Output the [x, y] coordinate of the center of the cell containing the given text.  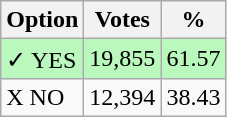
✓ YES [42, 59]
% [194, 20]
X NO [42, 97]
Votes [122, 20]
19,855 [122, 59]
12,394 [122, 97]
38.43 [194, 97]
61.57 [194, 59]
Option [42, 20]
